Locate the cell with the specified text and output its [X, Y] center coordinate. 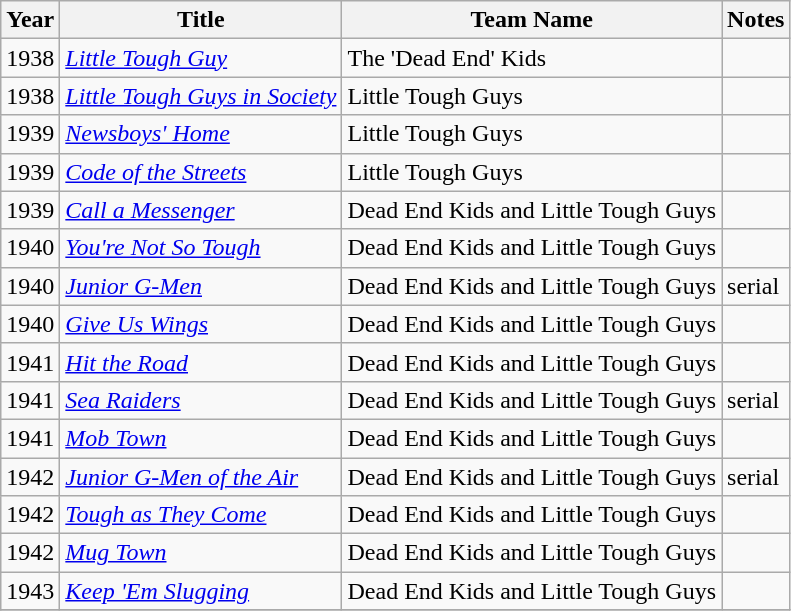
Mob Town [201, 438]
Notes [756, 20]
Keep 'Em Slugging [201, 591]
Code of the Streets [201, 172]
Mug Town [201, 553]
Title [201, 20]
Tough as They Come [201, 515]
Junior G-Men of the Air [201, 477]
You're Not So Tough [201, 248]
Year [30, 20]
Newsboys' Home [201, 134]
1943 [30, 591]
Little Tough Guys in Society [201, 96]
The 'Dead End' Kids [532, 58]
Junior G-Men [201, 286]
Give Us Wings [201, 324]
Sea Raiders [201, 400]
Little Tough Guy [201, 58]
Hit the Road [201, 362]
Team Name [532, 20]
Call a Messenger [201, 210]
